Return the [x, y] coordinate for the center point of the cell that contains the specified text.  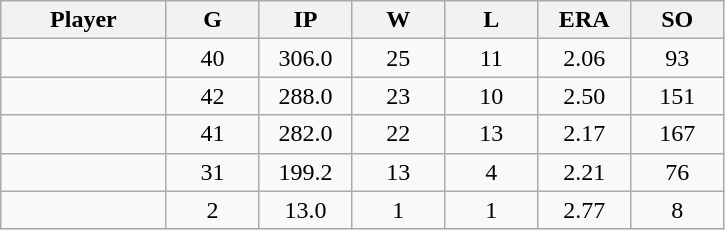
2.06 [584, 58]
23 [398, 96]
167 [678, 134]
11 [492, 58]
SO [678, 20]
W [398, 20]
40 [212, 58]
306.0 [306, 58]
2.21 [584, 172]
199.2 [306, 172]
42 [212, 96]
282.0 [306, 134]
22 [398, 134]
31 [212, 172]
2.50 [584, 96]
L [492, 20]
4 [492, 172]
10 [492, 96]
93 [678, 58]
288.0 [306, 96]
8 [678, 210]
41 [212, 134]
Player [84, 20]
25 [398, 58]
151 [678, 96]
IP [306, 20]
13.0 [306, 210]
2.77 [584, 210]
2 [212, 210]
G [212, 20]
2.17 [584, 134]
76 [678, 172]
ERA [584, 20]
